Return (X, Y) of the center of cell containing provided text 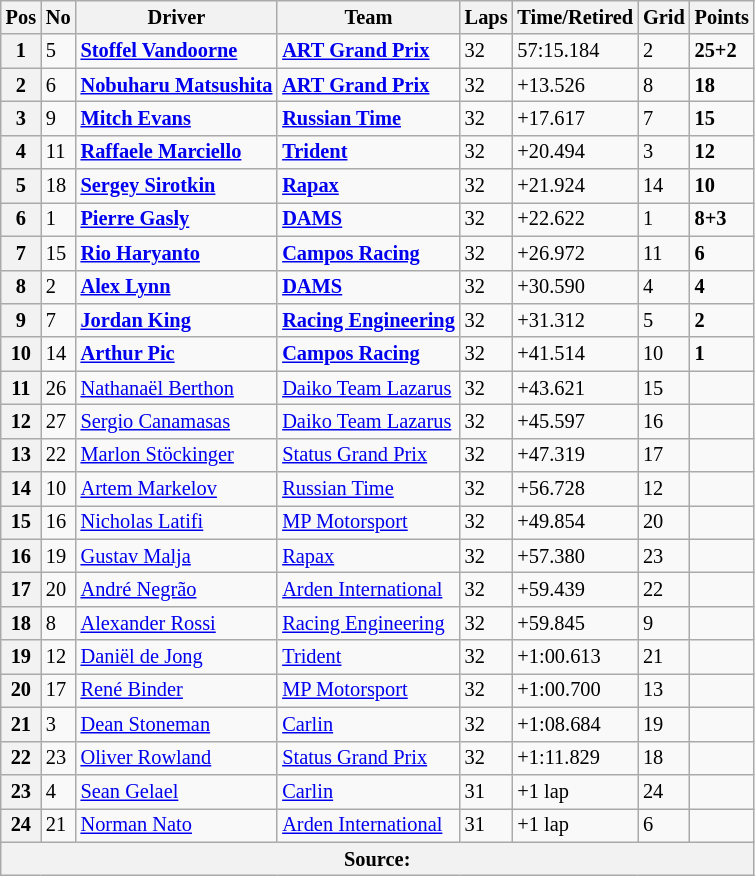
Norman Nato (177, 825)
+17.617 (575, 118)
+56.728 (575, 489)
Grid (664, 17)
+1:08.684 (575, 724)
Team (368, 17)
Marlon Stöckinger (177, 455)
Gustav Malja (177, 556)
Jordan King (177, 320)
Driver (177, 17)
+21.924 (575, 186)
Rio Haryanto (177, 253)
+22.622 (575, 219)
Nathanaël Berthon (177, 388)
Oliver Rowland (177, 758)
André Negrão (177, 589)
+31.312 (575, 320)
+59.439 (575, 589)
+49.854 (575, 522)
26 (58, 388)
+57.380 (575, 556)
Dean Stoneman (177, 724)
25+2 (722, 51)
Nobuharu Matsushita (177, 85)
57:15.184 (575, 51)
+1:11.829 (575, 758)
+45.597 (575, 421)
8+3 (722, 219)
Stoffel Vandoorne (177, 51)
+43.621 (575, 388)
+20.494 (575, 152)
Sergey Sirotkin (177, 186)
Daniël de Jong (177, 657)
Source: (378, 859)
+13.526 (575, 85)
Arthur Pic (177, 354)
+26.972 (575, 253)
Raffaele Marciello (177, 152)
No (58, 17)
René Binder (177, 690)
Sergio Canamasas (177, 421)
Artem Markelov (177, 489)
+30.590 (575, 287)
+59.845 (575, 623)
Sean Gelael (177, 791)
Pierre Gasly (177, 219)
Points (722, 17)
Alex Lynn (177, 287)
+1:00.613 (575, 657)
+41.514 (575, 354)
Laps (486, 17)
Time/Retired (575, 17)
Nicholas Latifi (177, 522)
Mitch Evans (177, 118)
+1:00.700 (575, 690)
Alexander Rossi (177, 623)
Pos (21, 17)
27 (58, 421)
+47.319 (575, 455)
